Provide the [x, y] coordinate of the cell's center where the given text is located.  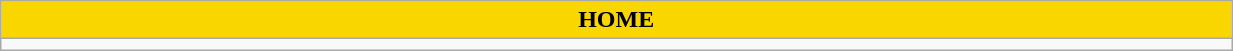
HOME [616, 20]
